For the text-containing cell, return its midpoint in (x, y) coordinate format. 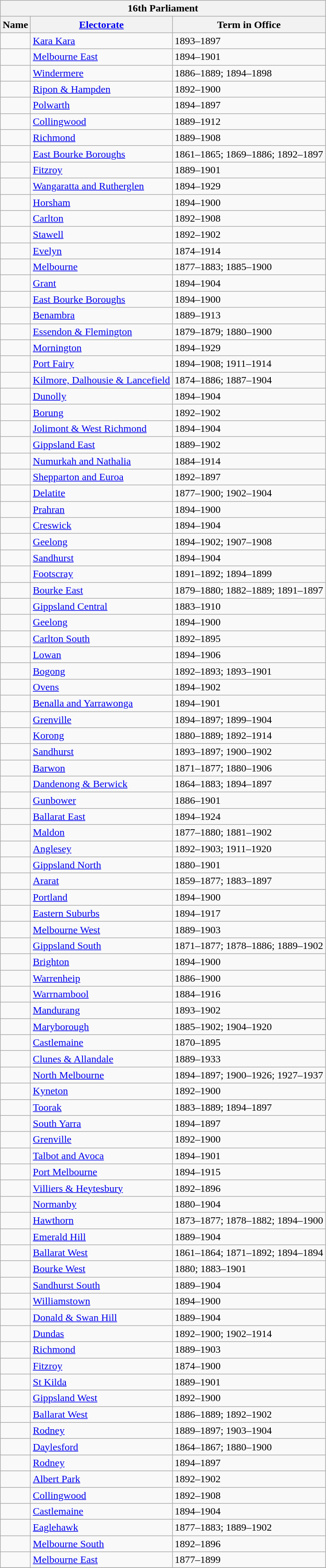
Polwarth (102, 105)
Donald & Swan Hill (102, 1317)
1880–1901 (249, 865)
1880; 1883–1901 (249, 1269)
Portland (102, 897)
Dandenong & Berwick (102, 784)
Gunbower (102, 800)
1892–1903; 1911–1920 (249, 849)
1886–1889; 1894–1898 (249, 73)
Benambra (102, 315)
Kara Kara (102, 41)
1880–1889; 1892–1914 (249, 736)
1864–1867; 1880–1900 (249, 1447)
1894–1915 (249, 1172)
Dundas (102, 1334)
1889–1897; 1903–1904 (249, 1430)
1880–1904 (249, 1204)
1884–1916 (249, 994)
1883–1910 (249, 606)
Brighton (102, 962)
1877–1883; 1885–1900 (249, 267)
1861–1865; 1869–1886; 1892–1897 (249, 154)
Warrenheip (102, 978)
1886–1889; 1892–1902 (249, 1414)
Gippsland West (102, 1398)
Prahran (102, 510)
Kyneton (102, 1091)
Gippsland South (102, 946)
1892–1897 (249, 477)
Dunolly (102, 396)
Gippsland East (102, 445)
1877–1900; 1902–1904 (249, 493)
Kilmore, Dalhousie & Lancefield (102, 380)
Williamstown (102, 1301)
Sandhurst South (102, 1285)
Maryborough (102, 1027)
Port Fairy (102, 364)
Bogong (102, 671)
Windermere (102, 73)
1864–1883; 1894–1897 (249, 784)
1886–1900 (249, 978)
Evelyn (102, 251)
Korong (102, 736)
1873–1877; 1878–1882; 1894–1900 (249, 1220)
1886–1901 (249, 800)
Gippsland North (102, 865)
1892–1900; 1902–1914 (249, 1334)
Borung (102, 412)
1877–1883; 1889–1902 (249, 1528)
Melbourne (102, 267)
1870–1895 (249, 1043)
1894–1906 (249, 655)
16th Parliament (163, 8)
Shepparton and Euroa (102, 477)
Talbot and Avoca (102, 1156)
Albert Park (102, 1479)
1889–1913 (249, 315)
1892–1895 (249, 639)
Ovens (102, 687)
Bourke West (102, 1269)
Anglesey (102, 849)
1884–1914 (249, 461)
1893–1897; 1900–1902 (249, 752)
Ballarat East (102, 816)
Barwon (102, 768)
1893–1897 (249, 41)
Footscray (102, 574)
Mandurang (102, 1011)
1874–1886; 1887–1904 (249, 380)
1894–1902 (249, 687)
1877–1880; 1881–1902 (249, 833)
Horsham (102, 203)
1879–1880; 1882–1889; 1891–1897 (249, 590)
Toorak (102, 1107)
St Kilda (102, 1382)
1891–1892; 1894–1899 (249, 574)
Bourke East (102, 590)
Electorate (102, 25)
Term in Office (249, 25)
1889–1902 (249, 445)
Jolimont & West Richmond (102, 428)
Creswick (102, 526)
1894–1917 (249, 913)
Emerald Hill (102, 1237)
Daylesford (102, 1447)
South Yarra (102, 1123)
1885–1902; 1904–1920 (249, 1027)
Carlton (102, 219)
Eastern Suburbs (102, 913)
1883–1889; 1894–1897 (249, 1107)
Lowan (102, 655)
Grant (102, 283)
Name (15, 25)
1871–1877; 1878–1886; 1889–1902 (249, 946)
1892–1893; 1893–1901 (249, 671)
Villiers & Heytesbury (102, 1188)
Melbourne West (102, 929)
1874–1914 (249, 251)
Clunes & Allandale (102, 1059)
1894–1908; 1911–1914 (249, 364)
Gippsland Central (102, 606)
Benalla and Yarrawonga (102, 703)
Wangaratta and Rutherglen (102, 186)
1874–1900 (249, 1366)
1889–1933 (249, 1059)
Port Melbourne (102, 1172)
1894–1897; 1900–1926; 1927–1937 (249, 1075)
Melbourne South (102, 1544)
1871–1877; 1880–1906 (249, 768)
Normanby (102, 1204)
Numurkah and Nathalia (102, 461)
Ripon & Hampden (102, 89)
Carlton South (102, 639)
1894–1897; 1899–1904 (249, 720)
Eaglehawk (102, 1528)
1859–1877; 1883–1897 (249, 881)
1894–1902; 1907–1908 (249, 542)
1879–1879; 1880–1900 (249, 332)
1877–1899 (249, 1560)
Stawell (102, 235)
Essendon & Flemington (102, 332)
1893–1902 (249, 1011)
Delatite (102, 493)
Hawthorn (102, 1220)
1889–1912 (249, 121)
Warrnambool (102, 994)
1889–1908 (249, 138)
1861–1864; 1871–1892; 1894–1894 (249, 1253)
North Melbourne (102, 1075)
1894–1924 (249, 816)
Ararat (102, 881)
Maldon (102, 833)
Mornington (102, 348)
